Return (x, y) of the center of cell containing provided text 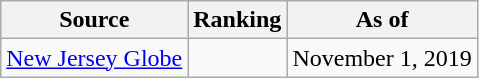
Source (94, 20)
Ranking (238, 20)
November 1, 2019 (382, 58)
New Jersey Globe (94, 58)
As of (382, 20)
